For the text-containing cell, return its midpoint in [x, y] coordinate format. 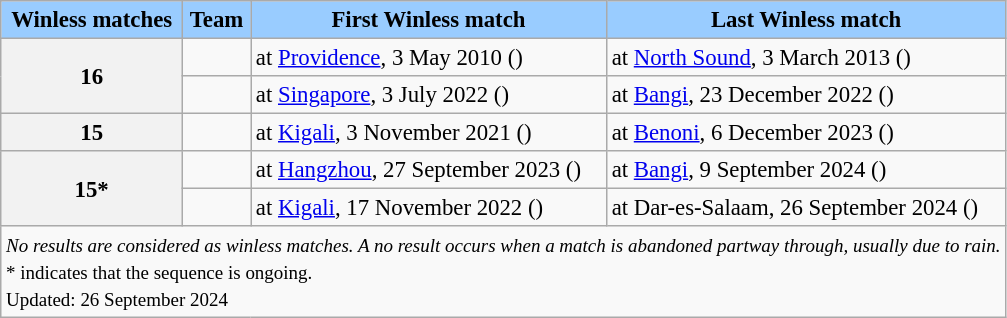
15 [92, 133]
at Bangi, 9 September 2024 () [806, 170]
at Providence, 3 May 2010 () [429, 58]
15* [92, 188]
at Hangzhou, 27 September 2023 () [429, 170]
at North Sound, 3 March 2013 () [806, 58]
Team [217, 20]
at Kigali, 17 November 2022 () [429, 208]
Winless matches [92, 20]
16 [92, 76]
at Kigali, 3 November 2021 () [429, 133]
at Benoni, 6 December 2023 () [806, 133]
First Winless match [429, 20]
Last Winless match [806, 20]
at Bangi, 23 December 2022 () [806, 95]
at Singapore, 3 July 2022 () [429, 95]
at Dar-es-Salaam, 26 September 2024 () [806, 208]
